Provide the [x, y] coordinate of the cell's center where the given text is located.  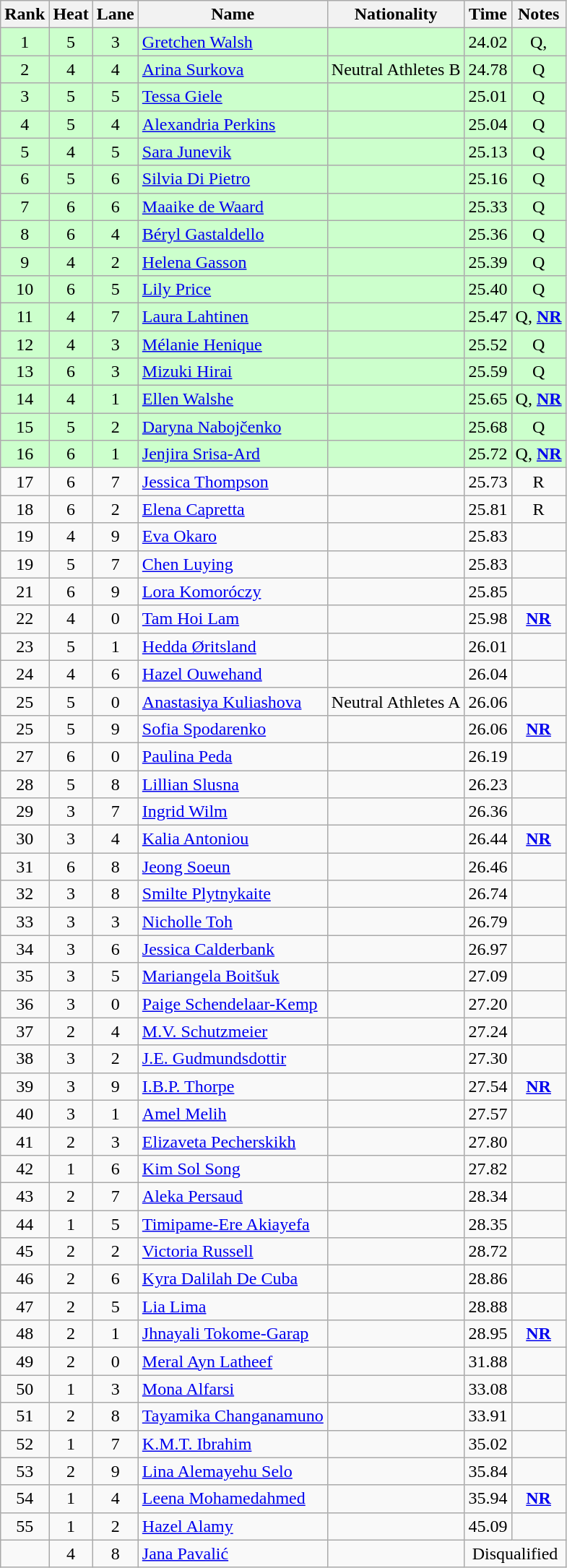
28.88 [488, 1307]
Jeong Soeun [233, 867]
Anastasiya Kuliashova [233, 701]
14 [25, 399]
Nicholle Toh [233, 922]
33 [25, 922]
50 [25, 1389]
Notes [539, 14]
25.39 [488, 261]
Jenjira Srisa-Ard [233, 454]
27.80 [488, 1141]
Time [488, 14]
51 [25, 1416]
34 [25, 949]
52 [25, 1444]
K.M.T. Ibrahim [233, 1444]
Q, [539, 42]
27.20 [488, 1004]
Name [233, 14]
26.46 [488, 867]
25.72 [488, 454]
Jana Pavalić [233, 1554]
26.01 [488, 646]
25.65 [488, 399]
25.52 [488, 345]
35 [25, 976]
Mariangela Boitšuk [233, 976]
Daryna Nabojčenko [233, 427]
24.78 [488, 69]
Lily Price [233, 289]
Mélanie Henique [233, 345]
Lillian Slusna [233, 784]
39 [25, 1086]
Tam Hoi Lam [233, 619]
18 [25, 509]
Heat [71, 14]
Chen Luying [233, 564]
Neutral Athletes B [396, 69]
Neutral Athletes A [396, 701]
Maaike de Waard [233, 207]
26.04 [488, 674]
38 [25, 1059]
25.36 [488, 234]
26.19 [488, 756]
35.94 [488, 1499]
25.01 [488, 97]
Mona Alfarsi [233, 1389]
Paulina Peda [233, 756]
Timipame-Ere Akiayefa [233, 1224]
Leena Mohamedahmed [233, 1499]
J.E. Gudmundsdottir [233, 1059]
32 [25, 894]
25.73 [488, 482]
28.35 [488, 1224]
30 [25, 839]
37 [25, 1031]
Smilte Plytnykaite [233, 894]
Kyra Dalilah De Cuba [233, 1279]
Nationality [396, 14]
Lane [116, 14]
42 [25, 1169]
25.40 [488, 289]
16 [25, 454]
40 [25, 1114]
I.B.P. Thorpe [233, 1086]
Elizaveta Pecherskikh [233, 1141]
43 [25, 1196]
13 [25, 372]
35.84 [488, 1471]
12 [25, 345]
Tayamika Changanamuno [233, 1416]
55 [25, 1526]
22 [25, 619]
45.09 [488, 1526]
27.82 [488, 1169]
27 [25, 756]
24 [25, 674]
26.23 [488, 784]
Elena Capretta [233, 509]
25.13 [488, 152]
Lina Alemayehu Selo [233, 1471]
Eva Okaro [233, 537]
45 [25, 1252]
27.24 [488, 1031]
29 [25, 812]
10 [25, 289]
25.47 [488, 316]
28.34 [488, 1196]
53 [25, 1471]
28.95 [488, 1334]
28.86 [488, 1279]
27.57 [488, 1114]
Meral Ayn Latheef [233, 1361]
Ellen Walshe [233, 399]
Arina Surkova [233, 69]
54 [25, 1499]
Kim Sol Song [233, 1169]
Béryl Gastaldello [233, 234]
Victoria Russell [233, 1252]
Jessica Thompson [233, 482]
26.79 [488, 922]
27.09 [488, 976]
M.V. Schutzmeier [233, 1031]
27.54 [488, 1086]
Lora Komoróczy [233, 592]
24.02 [488, 42]
21 [25, 592]
Rank [25, 14]
15 [25, 427]
Hazel Alamy [233, 1526]
Gretchen Walsh [233, 42]
Paige Schendelaar-Kemp [233, 1004]
17 [25, 482]
36 [25, 1004]
25.81 [488, 509]
47 [25, 1307]
11 [25, 316]
28.72 [488, 1252]
35.02 [488, 1444]
25.98 [488, 619]
Sara Junevik [233, 152]
Sofia Spodarenko [233, 729]
25.59 [488, 372]
49 [25, 1361]
46 [25, 1279]
Laura Lahtinen [233, 316]
Jessica Calderbank [233, 949]
33.08 [488, 1389]
Aleka Persaud [233, 1196]
31 [25, 867]
48 [25, 1334]
Disqualified [515, 1554]
Mizuki Hirai [233, 372]
26.36 [488, 812]
23 [25, 646]
25.33 [488, 207]
25.04 [488, 124]
41 [25, 1141]
Amel Melih [233, 1114]
25.68 [488, 427]
33.91 [488, 1416]
Ingrid Wilm [233, 812]
Lia Lima [233, 1307]
Alexandria Perkins [233, 124]
Tessa Giele [233, 97]
31.88 [488, 1361]
Helena Gasson [233, 261]
26.97 [488, 949]
25.85 [488, 592]
Hazel Ouwehand [233, 674]
Jhnayali Tokome-Garap [233, 1334]
28 [25, 784]
27.30 [488, 1059]
Hedda Øritsland [233, 646]
44 [25, 1224]
Kalia Antoniou [233, 839]
26.44 [488, 839]
25.16 [488, 179]
26.74 [488, 894]
Silvia Di Pietro [233, 179]
